Detect which cell encompasses the target text, then output its [X, Y] center coordinate. 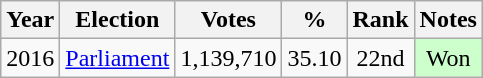
Rank [380, 20]
Parliament [118, 58]
Won [448, 58]
2016 [30, 58]
% [314, 20]
Election [118, 20]
1,139,710 [228, 58]
Year [30, 20]
Notes [448, 20]
22nd [380, 58]
35.10 [314, 58]
Votes [228, 20]
